Provide the (x, y) coordinate of the cell's center where the given text is located.  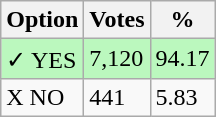
94.17 (182, 59)
X NO (42, 97)
Option (42, 20)
5.83 (182, 97)
% (182, 20)
✓ YES (42, 59)
Votes (117, 20)
441 (117, 97)
7,120 (117, 59)
